Determine the [X, Y] coordinate at the center of the cell enclosing the given text.  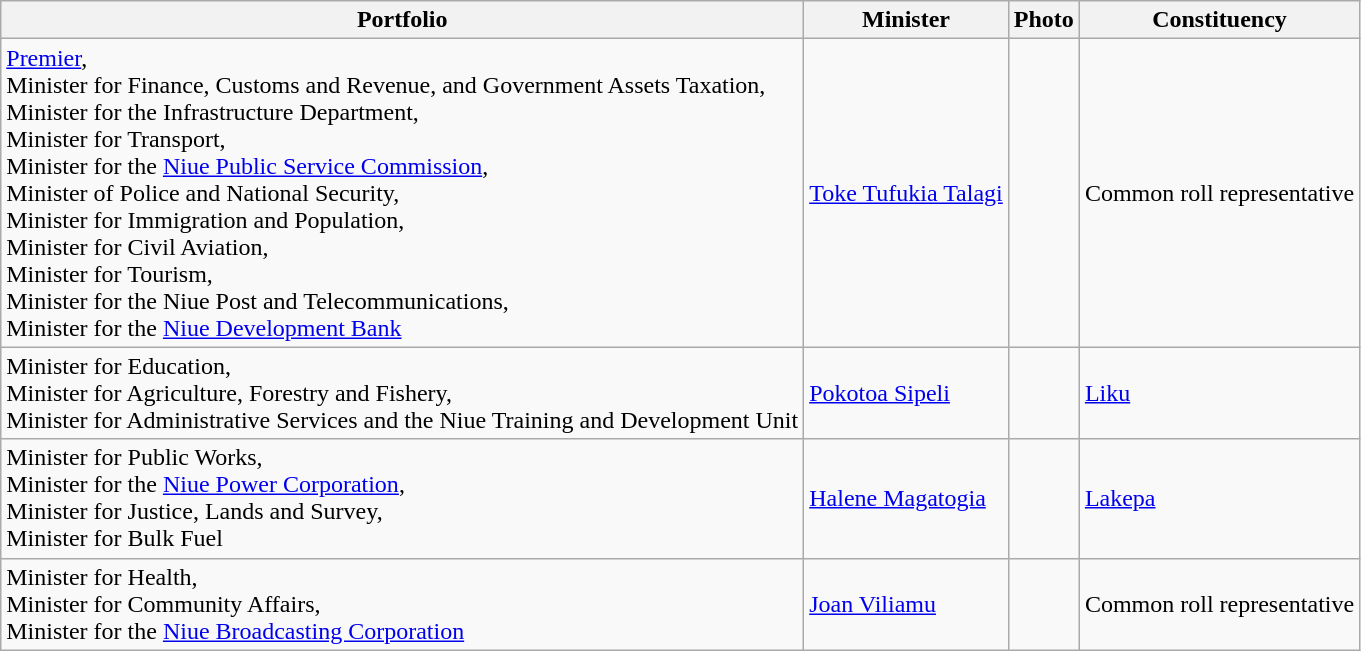
Minister [906, 20]
Portfolio [402, 20]
Toke Tufukia Talagi [906, 193]
Pokotoa Sipeli [906, 393]
Constituency [1219, 20]
Minister for Public Works,Minister for the Niue Power Corporation,Minister for Justice, Lands and Survey,Minister for Bulk Fuel [402, 498]
Joan Viliamu [906, 604]
Liku [1219, 393]
Halene Magatogia [906, 498]
Minister for Health,Minister for Community Affairs,Minister for the Niue Broadcasting Corporation [402, 604]
Photo [1044, 20]
Minister for Education,Minister for Agriculture, Forestry and Fishery,Minister for Administrative Services and the Niue Training and Development Unit [402, 393]
Lakepa [1219, 498]
